Find where the given text appears and provide that cell's center as (X, Y) coordinate. 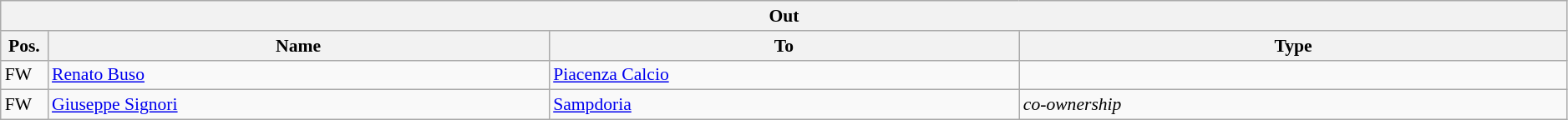
Giuseppe Signori (298, 105)
Renato Buso (298, 75)
Pos. (24, 46)
To (784, 46)
Sampdoria (784, 105)
Out (784, 16)
Name (298, 46)
co-ownership (1293, 105)
Type (1293, 46)
Piacenza Calcio (784, 75)
